Search for the cell housing the specified text and yield its (x, y) center coordinate. 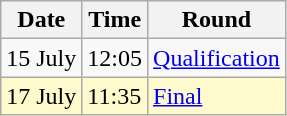
Qualification (217, 58)
Round (217, 20)
15 July (42, 58)
11:35 (115, 96)
Date (42, 20)
17 July (42, 96)
12:05 (115, 58)
Time (115, 20)
Final (217, 96)
